Capture the cell that displays the provided text and extract its (x, y) central coordinate. 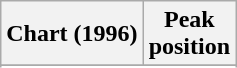
Chart (1996) (72, 34)
Peak position (189, 34)
